Search for the cell housing the specified text and yield its (x, y) center coordinate. 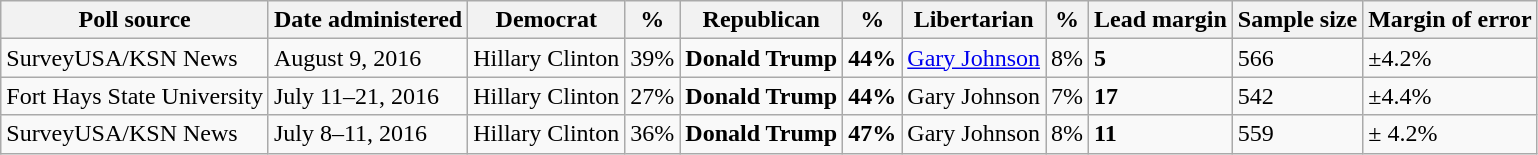
Lead margin (1161, 20)
566 (1297, 58)
542 (1297, 96)
17 (1161, 96)
39% (652, 58)
36% (652, 134)
Democrat (546, 20)
August 9, 2016 (368, 58)
Poll source (135, 20)
47% (872, 134)
Republican (762, 20)
Margin of error (1450, 20)
July 11–21, 2016 (368, 96)
11 (1161, 134)
Sample size (1297, 20)
7% (1068, 96)
5 (1161, 58)
Fort Hays State University (135, 96)
Date administered (368, 20)
Libertarian (974, 20)
±4.2% (1450, 58)
±4.4% (1450, 96)
July 8–11, 2016 (368, 134)
27% (652, 96)
± 4.2% (1450, 134)
559 (1297, 134)
